Return the (X, Y) coordinate for the center point of the cell that contains the specified text.  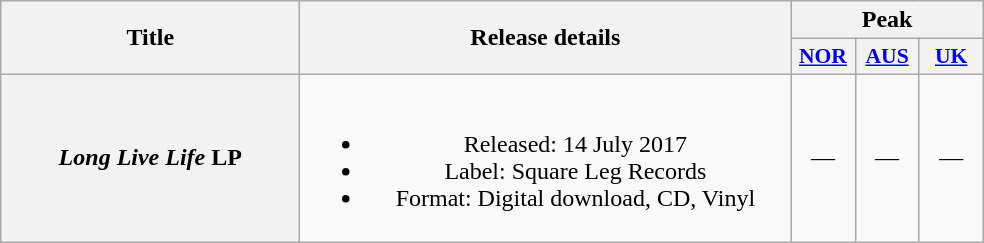
Long Live Life LP (150, 158)
UK (951, 57)
Peak (887, 20)
Release details (546, 38)
AUS (887, 57)
NOR (823, 57)
Title (150, 38)
Released: 14 July 2017Label: Square Leg RecordsFormat: Digital download, CD, Vinyl (546, 158)
